Determine the (X, Y) coordinate at the center of the cell enclosing the given text.  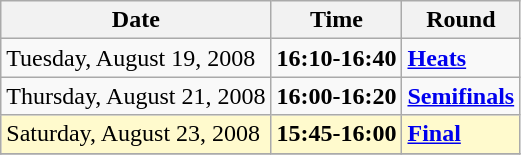
Date (136, 20)
Heats (461, 58)
16:10-16:40 (336, 58)
Saturday, August 23, 2008 (136, 134)
15:45-16:00 (336, 134)
Thursday, August 21, 2008 (136, 96)
Time (336, 20)
Round (461, 20)
Final (461, 134)
16:00-16:20 (336, 96)
Tuesday, August 19, 2008 (136, 58)
Semifinals (461, 96)
